Return the [X, Y] coordinate for the center point of the cell that contains the specified text.  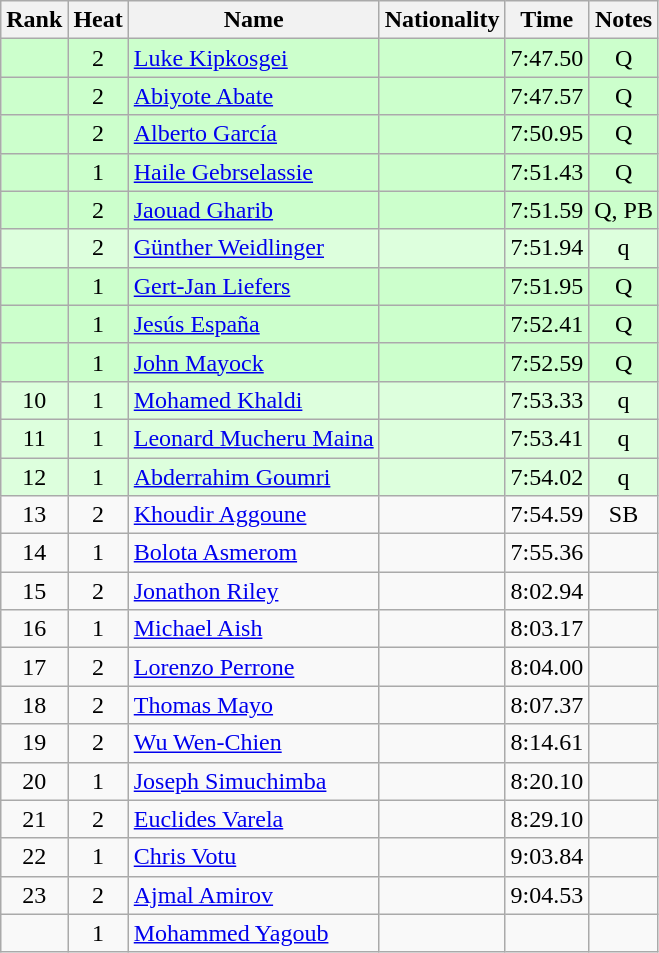
Luke Kipkosgei [254, 58]
13 [34, 515]
Thomas Mayo [254, 705]
15 [34, 591]
7:53.33 [547, 400]
16 [34, 629]
Heat [98, 20]
Notes [624, 20]
John Mayock [254, 362]
Haile Gebrselassie [254, 172]
9:03.84 [547, 857]
21 [34, 819]
Q, PB [624, 210]
Leonard Mucheru Maina [254, 438]
Mohammed Yagoub [254, 933]
7:54.02 [547, 477]
7:53.41 [547, 438]
Jesús España [254, 324]
12 [34, 477]
Abiyote Abate [254, 96]
7:51.59 [547, 210]
7:51.43 [547, 172]
7:51.94 [547, 248]
Gert-Jan Liefers [254, 286]
Alberto García [254, 134]
Günther Weidlinger [254, 248]
18 [34, 705]
Chris Votu [254, 857]
8:07.37 [547, 705]
7:47.50 [547, 58]
Name [254, 20]
7:55.36 [547, 553]
SB [624, 515]
22 [34, 857]
Jonathon Riley [254, 591]
8:14.61 [547, 743]
17 [34, 667]
Time [547, 20]
8:02.94 [547, 591]
Khoudir Aggoune [254, 515]
Nationality [442, 20]
Wu Wen-Chien [254, 743]
Abderrahim Goumri [254, 477]
7:54.59 [547, 515]
7:52.41 [547, 324]
7:50.95 [547, 134]
7:47.57 [547, 96]
8:04.00 [547, 667]
9:04.53 [547, 895]
Rank [34, 20]
Lorenzo Perrone [254, 667]
8:29.10 [547, 819]
7:52.59 [547, 362]
Joseph Simuchimba [254, 781]
10 [34, 400]
14 [34, 553]
Jaouad Gharib [254, 210]
23 [34, 895]
8:03.17 [547, 629]
19 [34, 743]
Mohamed Khaldi [254, 400]
7:51.95 [547, 286]
Michael Aish [254, 629]
11 [34, 438]
20 [34, 781]
8:20.10 [547, 781]
Euclides Varela [254, 819]
Bolota Asmerom [254, 553]
Ajmal Amirov [254, 895]
